Pinpoint the cell where the given text exists, returning its [X, Y] midpoint coordinate. 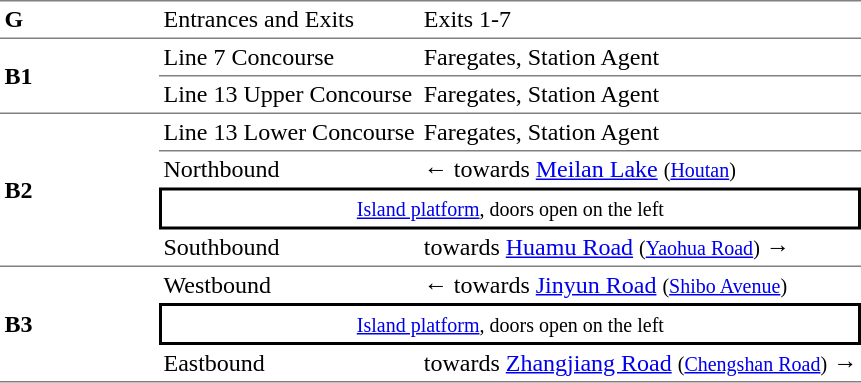
Exits 1-7 [640, 20]
← towards Meilan Lake (Houtan) [640, 170]
B1 [80, 76]
Line 13 Lower Concourse [289, 133]
Northbound [289, 170]
G [80, 20]
Line 13 Upper Concourse [289, 95]
← towards Jinyun Road (Shibo Avenue) [640, 285]
towards Huamu Road (Yaohua Road) → [640, 249]
Entrances and Exits [289, 20]
Westbound [289, 285]
Southbound [289, 249]
towards Zhangjiang Road (Chengshan Road) → [640, 364]
B3 [80, 325]
Eastbound [289, 364]
Line 7 Concourse [289, 58]
B2 [80, 190]
